Search for the cell housing the specified text and yield its (x, y) center coordinate. 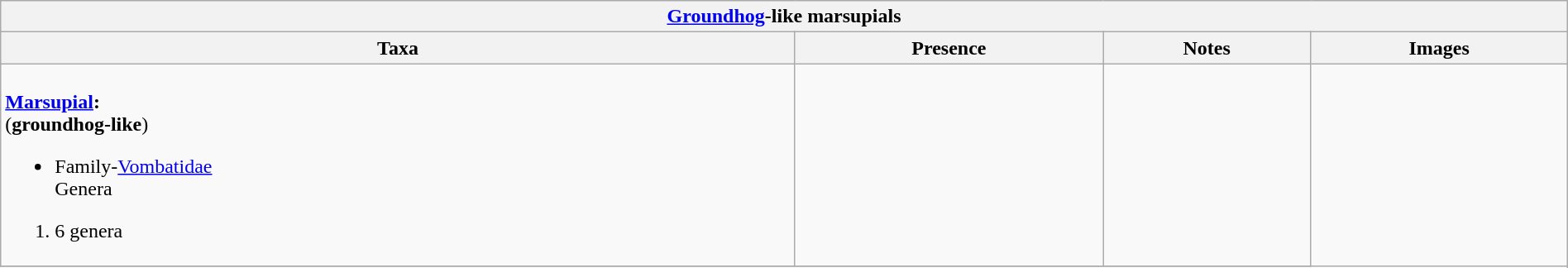
Groundhog-like marsupials (784, 17)
Images (1439, 48)
Notes (1207, 48)
Taxa (399, 48)
Marsupial:(groundhog-like)Family-VombatidaeGenera6 genera (399, 165)
Presence (949, 48)
